From the cell containing the given text, extract its center point as (X, Y) coordinate. 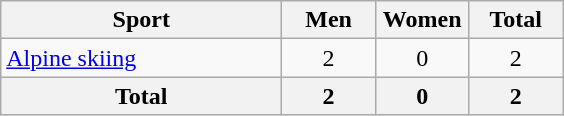
Alpine skiing (142, 58)
Women (422, 20)
Men (329, 20)
Sport (142, 20)
